Capture the cell that displays the provided text and extract its [X, Y] central coordinate. 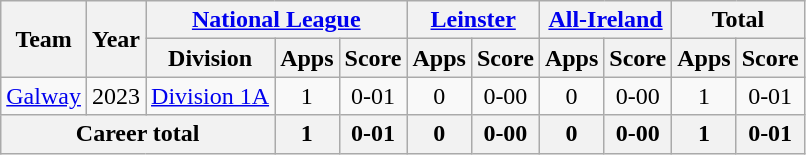
All-Ireland [605, 20]
Leinster [473, 20]
Team [44, 39]
2023 [116, 96]
Career total [138, 134]
Galway [44, 96]
Division 1A [210, 96]
Year [116, 39]
National League [276, 20]
Total [738, 20]
Division [210, 58]
